Return the (X, Y) coordinate for the center point of the cell that contains the specified text.  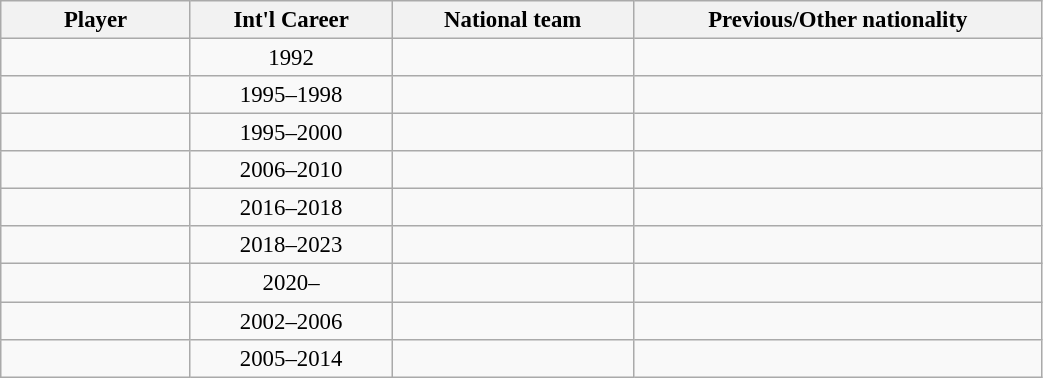
1995–2000 (291, 133)
1992 (291, 58)
2016–2018 (291, 208)
1995–1998 (291, 95)
Int'l Career (291, 20)
Previous/Other nationality (838, 20)
2018–2023 (291, 245)
2020– (291, 283)
2006–2010 (291, 170)
National team (513, 20)
2005–2014 (291, 358)
2002–2006 (291, 321)
Player (96, 20)
